Scan for the cell matching the given text and deliver its [x, y] coordinate at center. 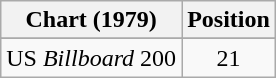
21 [229, 58]
US Billboard 200 [92, 58]
Chart (1979) [92, 20]
Position [229, 20]
